Locate the cell with the specified text and output its (x, y) center coordinate. 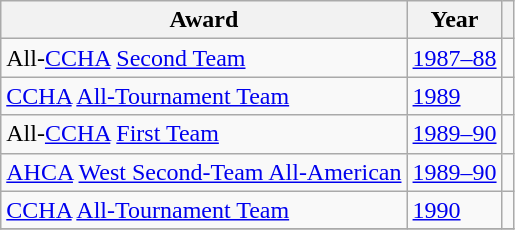
Award (204, 20)
All-CCHA First Team (204, 134)
1989 (454, 96)
AHCA West Second-Team All-American (204, 172)
1987–88 (454, 58)
1990 (454, 210)
All-CCHA Second Team (204, 58)
Year (454, 20)
